Detect which cell encompasses the target text, then output its [X, Y] center coordinate. 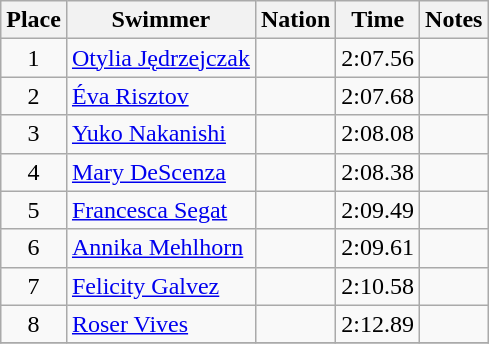
6 [34, 248]
8 [34, 324]
2 [34, 96]
Mary DeScenza [160, 172]
2:07.68 [378, 96]
Annika Mehlhorn [160, 248]
Roser Vives [160, 324]
2:09.49 [378, 210]
Francesca Segat [160, 210]
Notes [454, 20]
2:10.58 [378, 286]
1 [34, 58]
Felicity Galvez [160, 286]
2:08.08 [378, 134]
3 [34, 134]
Yuko Nakanishi [160, 134]
2:09.61 [378, 248]
Time [378, 20]
2:12.89 [378, 324]
Swimmer [160, 20]
2:08.38 [378, 172]
Éva Risztov [160, 96]
7 [34, 286]
5 [34, 210]
2:07.56 [378, 58]
Nation [295, 20]
Place [34, 20]
Otylia Jędrzejczak [160, 58]
4 [34, 172]
